Provide the [X, Y] coordinate of the cell's center where the given text is located.  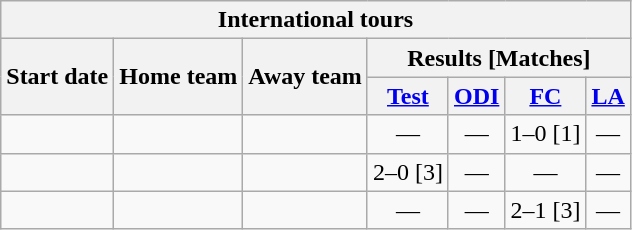
Test [408, 96]
International tours [316, 20]
2–1 [3] [546, 210]
Home team [178, 77]
LA [608, 96]
ODI [476, 96]
2–0 [3] [408, 172]
1–0 [1] [546, 134]
Away team [306, 77]
FC [546, 96]
Start date [58, 77]
Results [Matches] [498, 58]
